Capture the cell that displays the provided text and extract its (x, y) central coordinate. 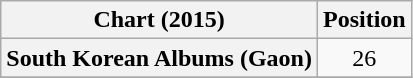
Chart (2015) (160, 20)
Position (364, 20)
South Korean Albums (Gaon) (160, 58)
26 (364, 58)
